Locate the cell with the specified text and output its [X, Y] center coordinate. 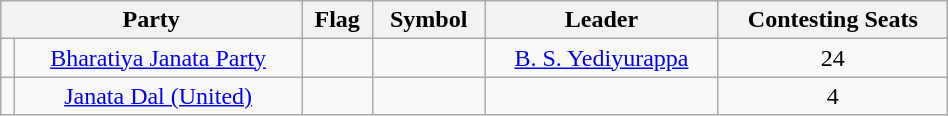
Contesting Seats [832, 20]
Symbol [429, 20]
4 [832, 96]
Flag [338, 20]
Bharatiya Janata Party [158, 58]
24 [832, 58]
B. S. Yediyurappa [602, 58]
Party [152, 20]
Leader [602, 20]
Janata Dal (United) [158, 96]
